Locate the cell with the specified text and output its [x, y] center coordinate. 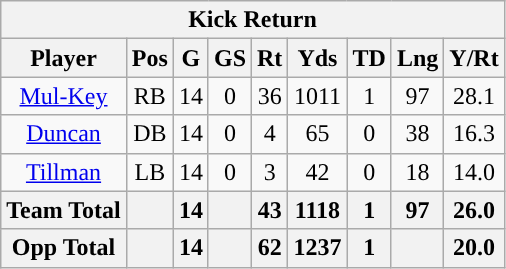
65 [318, 134]
Opp Total [64, 248]
Team Total [64, 210]
16.3 [474, 134]
1118 [318, 210]
Y/Rt [474, 58]
Pos [150, 58]
Yds [318, 58]
4 [270, 134]
42 [318, 172]
43 [270, 210]
Player [64, 58]
1011 [318, 96]
Kick Return [252, 20]
14.0 [474, 172]
Mul-Key [64, 96]
Lng [417, 58]
G [190, 58]
Rt [270, 58]
TD [369, 58]
GS [230, 58]
28.1 [474, 96]
18 [417, 172]
1237 [318, 248]
DB [150, 134]
62 [270, 248]
3 [270, 172]
20.0 [474, 248]
38 [417, 134]
RB [150, 96]
Duncan [64, 134]
Tillman [64, 172]
LB [150, 172]
36 [270, 96]
26.0 [474, 210]
